Output the (X, Y) coordinate of the center of the cell containing the given text.  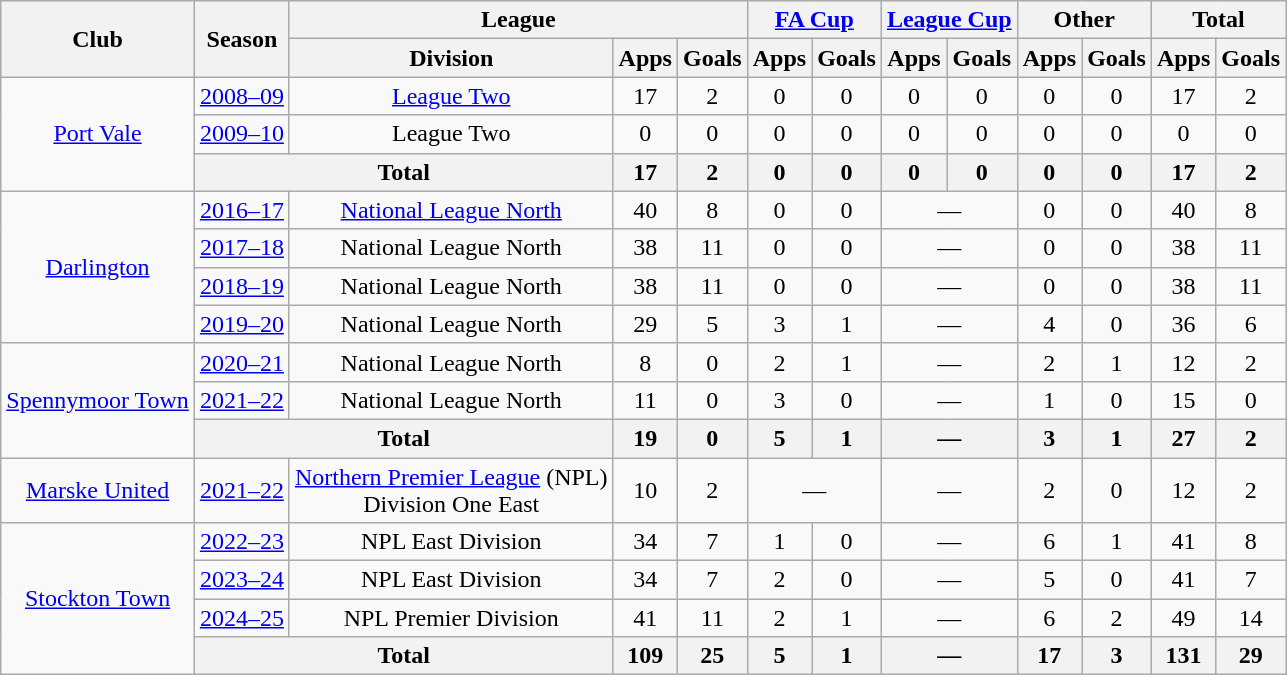
Northern Premier League (NPL)Division One East (451, 490)
49 (1183, 618)
2022–23 (242, 542)
2020–21 (242, 362)
2009–10 (242, 134)
36 (1183, 324)
Division (451, 58)
2024–25 (242, 618)
2018–19 (242, 286)
2017–18 (242, 248)
Season (242, 39)
FA Cup (814, 20)
Club (98, 39)
Marske United (98, 490)
League Cup (949, 20)
2019–20 (242, 324)
109 (645, 656)
4 (1049, 324)
NPL Premier Division (451, 618)
2008–09 (242, 96)
14 (1251, 618)
Port Vale (98, 134)
2016–17 (242, 210)
Stockton Town (98, 599)
131 (1183, 656)
10 (645, 490)
Darlington (98, 267)
15 (1183, 400)
League (518, 20)
19 (645, 438)
Spennymoor Town (98, 400)
2023–24 (242, 580)
27 (1183, 438)
25 (712, 656)
Other (1084, 20)
